From the cell containing the given text, extract its center point as [x, y] coordinate. 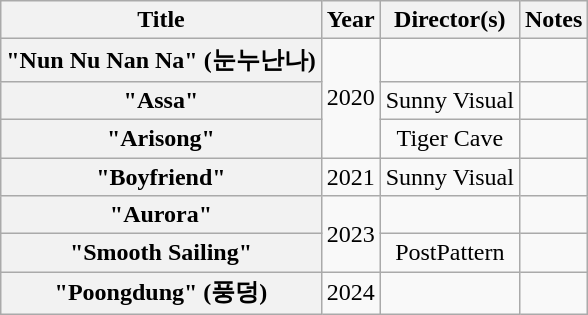
Year [350, 20]
"Assa" [161, 100]
PostPattern [450, 253]
Tiger Cave [450, 138]
2024 [350, 294]
2020 [350, 98]
"Arisong" [161, 138]
"Poongdung" (풍덩) [161, 294]
Director(s) [450, 20]
"Smooth Sailing" [161, 253]
"Nun Nu Nan Na" (눈누난나) [161, 60]
2023 [350, 234]
Notes [553, 20]
"Boyfriend" [161, 177]
Title [161, 20]
2021 [350, 177]
"Aurora" [161, 215]
